Search for the cell housing the specified text and yield its [x, y] center coordinate. 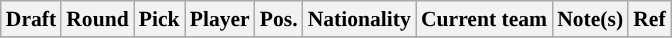
Player [220, 19]
Ref [649, 19]
Pos. [279, 19]
Note(s) [590, 19]
Round [98, 19]
Draft [31, 19]
Pick [160, 19]
Nationality [360, 19]
Current team [484, 19]
